Provide the (X, Y) coordinate of the cell's center where the given text is located.  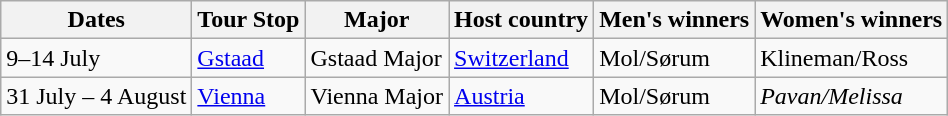
Vienna (248, 96)
Dates (96, 20)
31 July – 4 August (96, 96)
Women's winners (852, 20)
Switzerland (522, 58)
Gstaad (248, 58)
Host country (522, 20)
Gstaad Major (377, 58)
9–14 July (96, 58)
Vienna Major (377, 96)
Men's winners (674, 20)
Klineman/Ross (852, 58)
Pavan/Melissa (852, 96)
Major (377, 20)
Tour Stop (248, 20)
Austria (522, 96)
